Pinpoint the cell where the given text exists, returning its (X, Y) midpoint coordinate. 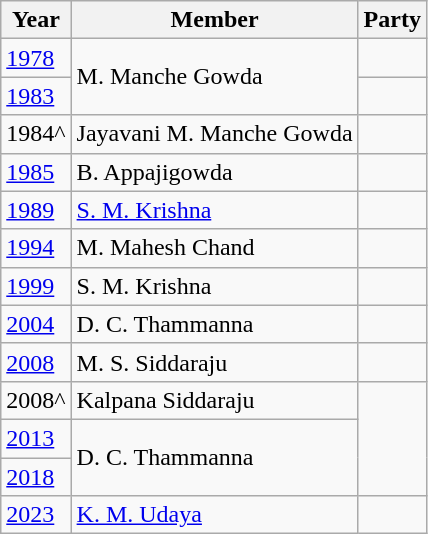
1983 (36, 96)
2008^ (36, 400)
Member (214, 20)
2018 (36, 477)
B. Appajigowda (214, 172)
2023 (36, 515)
1978 (36, 58)
K. M. Udaya (214, 515)
1984^ (36, 134)
1999 (36, 286)
Kalpana Siddaraju (214, 400)
M. Manche Gowda (214, 77)
1989 (36, 210)
2004 (36, 324)
Jayavani M. Manche Gowda (214, 134)
Party (392, 20)
1994 (36, 248)
M. S. Siddaraju (214, 362)
M. Mahesh Chand (214, 248)
1985 (36, 172)
2008 (36, 362)
2013 (36, 438)
Year (36, 20)
